Pinpoint the cell where the given text exists, returning its (x, y) midpoint coordinate. 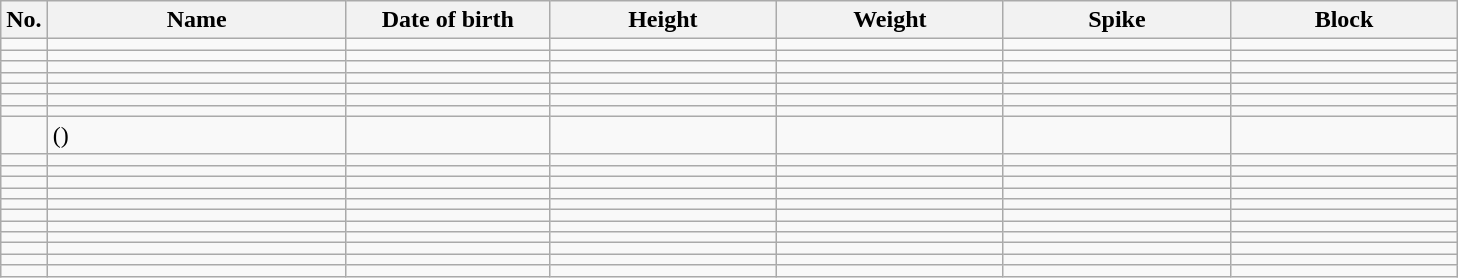
Block (1344, 20)
Height (662, 20)
Date of birth (448, 20)
() (196, 135)
Weight (890, 20)
No. (24, 20)
Name (196, 20)
Spike (1116, 20)
